Locate the cell with the specified text and output its [x, y] center coordinate. 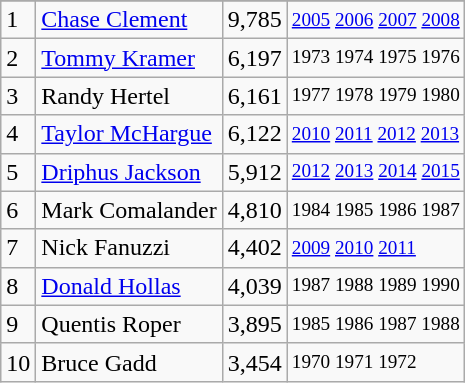
Randy Hertel [129, 96]
1985 1986 1987 1988 [376, 324]
Donald Hollas [129, 286]
Taylor McHargue [129, 134]
4,402 [254, 248]
4 [18, 134]
5 [18, 172]
Tommy Kramer [129, 58]
1973 1974 1975 1976 [376, 58]
1987 1988 1989 1990 [376, 286]
3,454 [254, 362]
Mark Comalander [129, 210]
Chase Clement [129, 20]
10 [18, 362]
Nick Fanuzzi [129, 248]
2 [18, 58]
1970 1971 1972 [376, 362]
1984 1985 1986 1987 [376, 210]
6,161 [254, 96]
Bruce Gadd [129, 362]
1977 1978 1979 1980 [376, 96]
6,197 [254, 58]
9,785 [254, 20]
2009 2010 2011 [376, 248]
6,122 [254, 134]
5,912 [254, 172]
1 [18, 20]
2005 2006 2007 2008 [376, 20]
8 [18, 286]
6 [18, 210]
4,810 [254, 210]
4,039 [254, 286]
3 [18, 96]
7 [18, 248]
9 [18, 324]
3,895 [254, 324]
Quentis Roper [129, 324]
2010 2011 2012 2013 [376, 134]
Driphus Jackson [129, 172]
2012 2013 2014 2015 [376, 172]
